Detect which cell encompasses the target text, then output its [x, y] center coordinate. 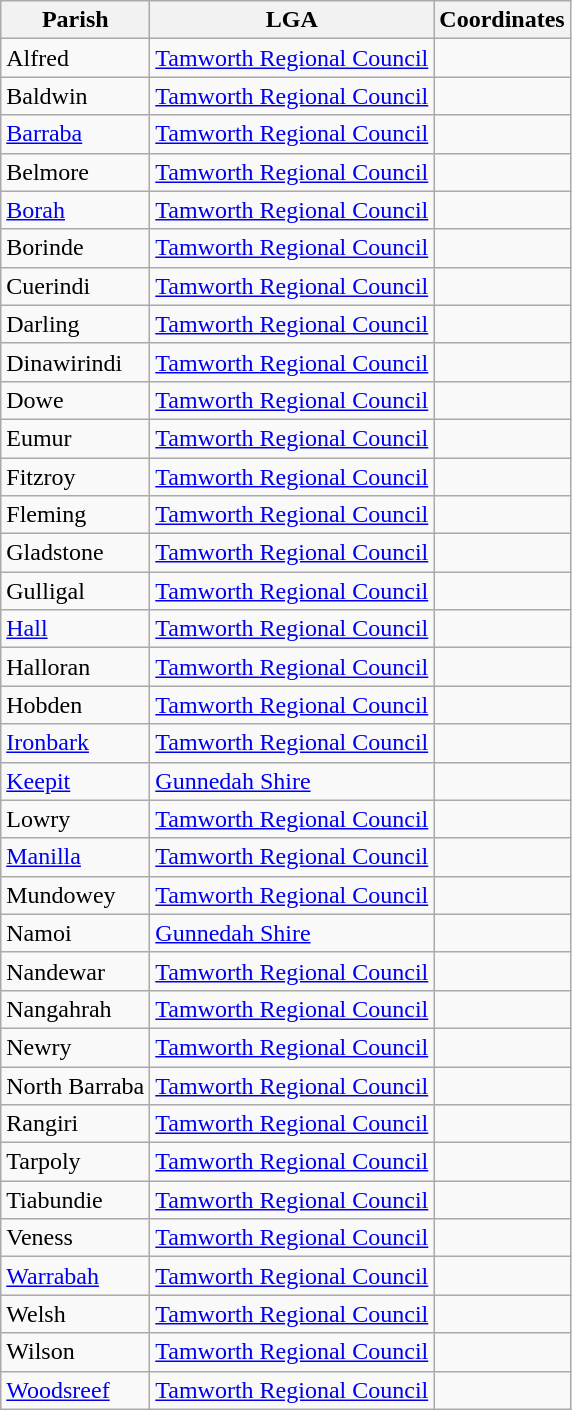
Tarpoly [76, 1162]
Eumur [76, 438]
Parish [76, 20]
Mundowey [76, 895]
Wilson [76, 1352]
Hobden [76, 705]
Keepit [76, 781]
Dinawirindi [76, 362]
Fitzroy [76, 477]
Borah [76, 210]
Ironbark [76, 743]
Nangahrah [76, 1009]
Lowry [76, 819]
Gladstone [76, 553]
Tiabundie [76, 1200]
Fleming [76, 515]
Cuerindi [76, 286]
Alfred [76, 58]
North Barraba [76, 1085]
Belmore [76, 172]
Namoi [76, 933]
Nandewar [76, 971]
Borinde [76, 248]
LGA [292, 20]
Hall [76, 629]
Veness [76, 1238]
Newry [76, 1047]
Rangiri [76, 1124]
Gulligal [76, 591]
Manilla [76, 857]
Warrabah [76, 1276]
Dowe [76, 400]
Barraba [76, 134]
Coordinates [502, 20]
Woodsreef [76, 1390]
Baldwin [76, 96]
Welsh [76, 1314]
Darling [76, 324]
Halloran [76, 667]
